From the cell containing the given text, extract its center point as (X, Y) coordinate. 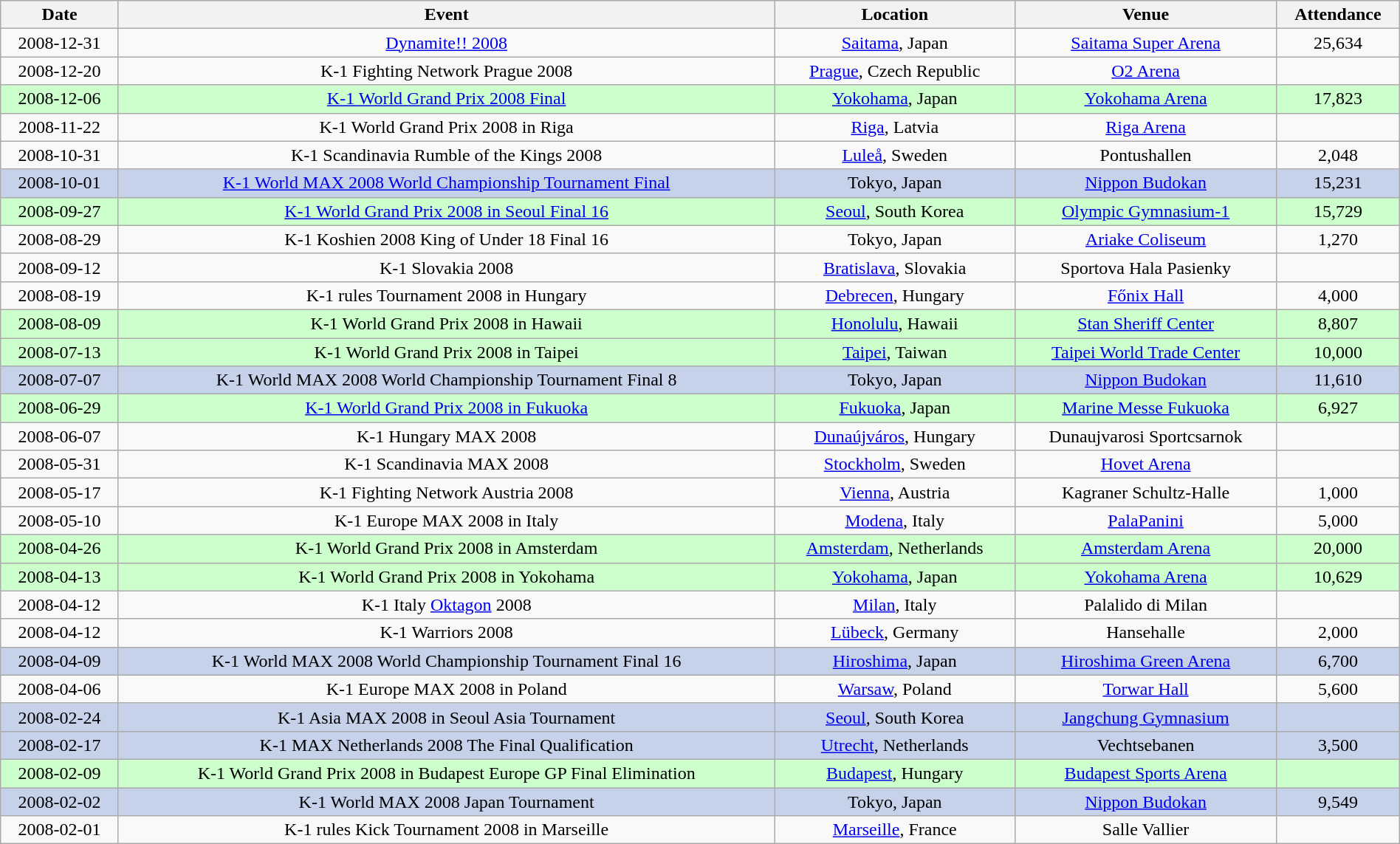
Marine Messe Fukuoka (1146, 408)
K-1 Koshien 2008 King of Under 18 Final 16 (446, 239)
25,634 (1338, 43)
Hiroshima Green Arena (1146, 661)
2008-02-17 (60, 745)
2008-10-31 (60, 155)
Palalido di Milan (1146, 605)
K-1 Warriors 2008 (446, 633)
2008-02-02 (60, 801)
Saitama, Japan (895, 43)
8,807 (1338, 323)
Hansehalle (1146, 633)
2008-12-31 (60, 43)
K-1 Scandinavia Rumble of the Kings 2008 (446, 155)
Főnix Hall (1146, 295)
2008-06-29 (60, 408)
2008-07-13 (60, 352)
Debrecen, Hungary (895, 295)
5,600 (1338, 689)
Dunaújváros, Hungary (895, 436)
6,700 (1338, 661)
Hiroshima, Japan (895, 661)
20,000 (1338, 549)
K-1 World Grand Prix 2008 in Budapest Europe GP Final Elimination (446, 773)
Milan, Italy (895, 605)
K-1 Asia MAX 2008 in Seoul Asia Tournament (446, 717)
2008-11-22 (60, 127)
2008-04-06 (60, 689)
2008-02-09 (60, 773)
10,000 (1338, 352)
4,000 (1338, 295)
Attendance (1338, 15)
K-1 Fighting Network Austria 2008 (446, 493)
1,000 (1338, 493)
Stockholm, Sweden (895, 464)
K-1 rules Tournament 2008 in Hungary (446, 295)
K-1 World Grand Prix 2008 in Fukuoka (446, 408)
1,270 (1338, 239)
Pontushallen (1146, 155)
2008-09-27 (60, 211)
K-1 World Grand Prix 2008 in Riga (446, 127)
2008-08-29 (60, 239)
K-1 World MAX 2008 Japan Tournament (446, 801)
2008-04-13 (60, 577)
2008-02-01 (60, 830)
Prague, Czech Republic (895, 71)
17,823 (1338, 99)
Budapest, Hungary (895, 773)
Hovet Arena (1146, 464)
Jangchung Gymnasium (1146, 717)
10,629 (1338, 577)
Amsterdam Arena (1146, 549)
2008-10-01 (60, 183)
Lübeck, Germany (895, 633)
Warsaw, Poland (895, 689)
Luleå, Sweden (895, 155)
Location (895, 15)
K-1 World Grand Prix 2008 in Taipei (446, 352)
Budapest Sports Arena (1146, 773)
2008-07-07 (60, 380)
Dunaujvarosi Sportcsarnok (1146, 436)
Date (60, 15)
Sportova Hala Pasienky (1146, 267)
2008-04-09 (60, 661)
2,000 (1338, 633)
Venue (1146, 15)
9,549 (1338, 801)
K-1 Europe MAX 2008 in Italy (446, 521)
Modena, Italy (895, 521)
2008-06-07 (60, 436)
2008-05-10 (60, 521)
K-1 Italy Oktagon 2008 (446, 605)
6,927 (1338, 408)
K-1 World MAX 2008 World Championship Tournament Final 8 (446, 380)
K-1 World Grand Prix 2008 in Seoul Final 16 (446, 211)
Taipei World Trade Center (1146, 352)
Bratislava, Slovakia (895, 267)
Vechtsebanen (1146, 745)
Vienna, Austria (895, 493)
K-1 World MAX 2008 World Championship Tournament Final (446, 183)
2008-08-09 (60, 323)
2008-12-20 (60, 71)
PalaPanini (1146, 521)
K-1 Fighting Network Prague 2008 (446, 71)
O2 Arena (1146, 71)
Olympic Gymnasium-1 (1146, 211)
Taipei, Taiwan (895, 352)
K-1 Hungary MAX 2008 (446, 436)
K-1 Slovakia 2008 (446, 267)
K-1 World Grand Prix 2008 in Amsterdam (446, 549)
Marseille, France (895, 830)
K-1 Europe MAX 2008 in Poland (446, 689)
2008-04-26 (60, 549)
K-1 World Grand Prix 2008 in Yokohama (446, 577)
Salle Vallier (1146, 830)
2008-05-31 (60, 464)
Kagraner Schultz-Halle (1146, 493)
2008-02-24 (60, 717)
2,048 (1338, 155)
K-1 MAX Netherlands 2008 The Final Qualification (446, 745)
Honolulu, Hawaii (895, 323)
2008-12-06 (60, 99)
K-1 World Grand Prix 2008 in Hawaii (446, 323)
3,500 (1338, 745)
Riga, Latvia (895, 127)
Stan Sheriff Center (1146, 323)
Fukuoka, Japan (895, 408)
2008-05-17 (60, 493)
2008-09-12 (60, 267)
15,231 (1338, 183)
K-1 World Grand Prix 2008 Final (446, 99)
Saitama Super Arena (1146, 43)
5,000 (1338, 521)
Dynamite!! 2008 (446, 43)
K-1 World MAX 2008 World Championship Tournament Final 16 (446, 661)
Amsterdam, Netherlands (895, 549)
Utrecht, Netherlands (895, 745)
K-1 Scandinavia MAX 2008 (446, 464)
2008-08-19 (60, 295)
K-1 rules Kick Tournament 2008 in Marseille (446, 830)
Torwar Hall (1146, 689)
Riga Arena (1146, 127)
Event (446, 15)
Ariake Coliseum (1146, 239)
11,610 (1338, 380)
15,729 (1338, 211)
